Capture the cell that displays the provided text and extract its (X, Y) central coordinate. 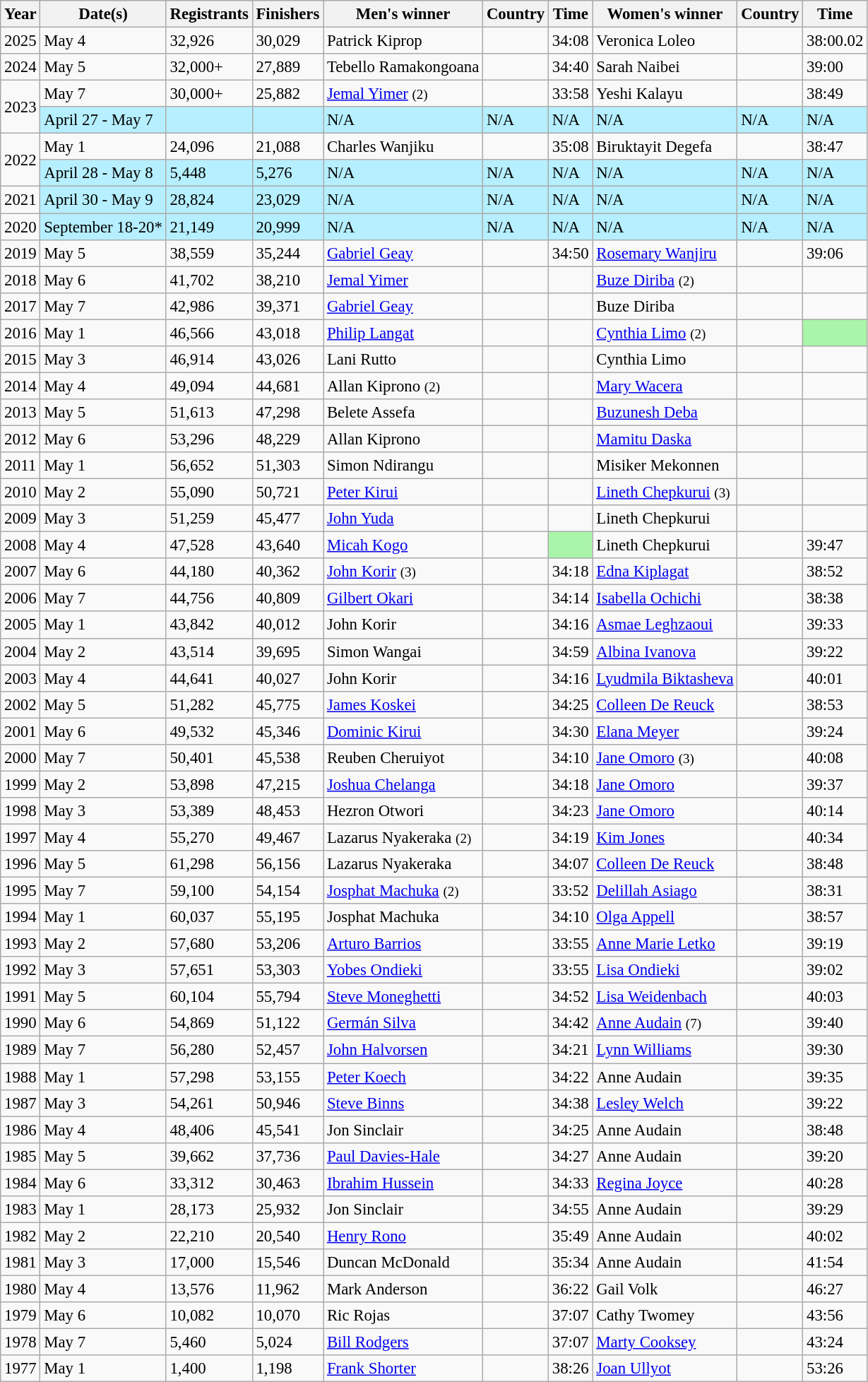
30,029 (287, 41)
Peter Kirui (403, 492)
43,018 (287, 333)
53,206 (287, 944)
56,156 (287, 864)
32,000+ (209, 67)
38,559 (209, 253)
September 18-20* (103, 227)
49,094 (209, 386)
44,756 (209, 598)
John Yuda (403, 519)
Arturo Barrios (403, 944)
2007 (20, 572)
2012 (20, 439)
49,467 (287, 837)
Ric Rojas (403, 1316)
Biruktayit Degefa (665, 147)
38:57 (835, 917)
Cynthia Limo (665, 360)
2008 (20, 545)
48,453 (287, 811)
40,362 (287, 572)
2004 (20, 651)
Lyudmila Biktasheva (665, 678)
2019 (20, 253)
60,037 (209, 917)
34:38 (571, 1103)
30,000+ (209, 94)
Lineth Chepkurui (3) (665, 492)
2024 (20, 67)
46,914 (209, 360)
Elana Meyer (665, 731)
Cynthia Limo (2) (665, 333)
1999 (20, 784)
5,276 (287, 173)
Jemal Yimer (403, 280)
35:08 (571, 147)
50,721 (287, 492)
40,027 (287, 678)
39:06 (835, 253)
39:30 (835, 1050)
34:59 (571, 651)
57,680 (209, 944)
45,346 (287, 731)
Buzunesh Deba (665, 413)
61,298 (209, 864)
2017 (20, 306)
39:37 (835, 784)
Allan Kiprono (403, 439)
42,986 (209, 306)
38:00.02 (835, 41)
38:47 (835, 147)
39:02 (835, 970)
43:56 (835, 1316)
34:52 (571, 997)
44,641 (209, 678)
34:40 (571, 67)
38:53 (835, 704)
40:34 (835, 837)
45,541 (287, 1130)
53,303 (287, 970)
54,261 (209, 1103)
59,100 (209, 891)
55,195 (287, 917)
40:14 (835, 811)
Gail Volk (665, 1289)
Yeshi Kalayu (665, 94)
Josphat Machuka (403, 917)
1997 (20, 837)
34:50 (571, 253)
5,448 (209, 173)
Micah Kogo (403, 545)
38:52 (835, 572)
33:58 (571, 94)
39:40 (835, 1024)
1986 (20, 1130)
43,514 (209, 651)
2014 (20, 386)
38:31 (835, 891)
39,662 (209, 1156)
2020 (20, 227)
Yobes Ondieki (403, 970)
Lazarus Nyakeraka (403, 864)
34:19 (571, 837)
49,532 (209, 731)
34:14 (571, 598)
46,566 (209, 333)
Reuben Cheruiyot (403, 758)
Buze Diriba (2) (665, 280)
2003 (20, 678)
52,457 (287, 1050)
15,546 (287, 1263)
43,026 (287, 360)
Edna Kiplagat (665, 572)
Belete Assefa (403, 413)
39:29 (835, 1210)
Steve Binns (403, 1103)
Kim Jones (665, 837)
38,210 (287, 280)
1978 (20, 1342)
1990 (20, 1024)
39:20 (835, 1156)
Lynn Williams (665, 1050)
40,809 (287, 598)
55,270 (209, 837)
April 28 - May 8 (103, 173)
43:24 (835, 1342)
50,946 (287, 1103)
39,695 (287, 651)
Simon Ndirangu (403, 466)
Gilbert Okari (403, 598)
55,794 (287, 997)
2015 (20, 360)
54,869 (209, 1024)
1,198 (287, 1369)
46:27 (835, 1289)
51,303 (287, 466)
45,538 (287, 758)
53:26 (835, 1369)
Buze Diriba (665, 306)
23,029 (287, 200)
5,460 (209, 1342)
34:55 (571, 1210)
Women's winner (665, 14)
1992 (20, 970)
Philip Langat (403, 333)
38:38 (835, 598)
James Koskei (403, 704)
Albina Ivanova (665, 651)
Lisa Ondieki (665, 970)
Finishers (287, 14)
Date(s) (103, 14)
43,640 (287, 545)
Anne Marie Letko (665, 944)
Patrick Kiprop (403, 41)
37,736 (287, 1156)
41,702 (209, 280)
Josphat Machuka (2) (403, 891)
40,012 (287, 625)
2023 (20, 107)
Dominic Kirui (403, 731)
30,463 (287, 1183)
Lani Rutto (403, 360)
10,070 (287, 1316)
54,154 (287, 891)
50,401 (209, 758)
Allan Kiprono (2) (403, 386)
44,180 (209, 572)
1989 (20, 1050)
1991 (20, 997)
Ibrahim Hussein (403, 1183)
Charles Wanjiku (403, 147)
28,824 (209, 200)
47,215 (287, 784)
1982 (20, 1236)
1981 (20, 1263)
40:02 (835, 1236)
56,652 (209, 466)
1977 (20, 1369)
1984 (20, 1183)
Simon Wangai (403, 651)
11,962 (287, 1289)
2010 (20, 492)
34:22 (571, 1077)
39:19 (835, 944)
57,298 (209, 1077)
Joshua Chelanga (403, 784)
20,999 (287, 227)
57,651 (209, 970)
55,090 (209, 492)
47,298 (287, 413)
1,400 (209, 1369)
34:07 (571, 864)
2018 (20, 280)
2002 (20, 704)
Cathy Twomey (665, 1316)
1985 (20, 1156)
51,122 (287, 1024)
47,528 (209, 545)
53,296 (209, 439)
21,088 (287, 147)
13,576 (209, 1289)
Germán Silva (403, 1024)
34:08 (571, 41)
Duncan McDonald (403, 1263)
1987 (20, 1103)
35:34 (571, 1263)
39,371 (287, 306)
38:49 (835, 94)
22,210 (209, 1236)
2013 (20, 413)
Mary Wacera (665, 386)
Mark Anderson (403, 1289)
Joan Ullyot (665, 1369)
53,898 (209, 784)
27,889 (287, 67)
Year (20, 14)
44,681 (287, 386)
39:47 (835, 545)
34:21 (571, 1050)
Registrants (209, 14)
60,104 (209, 997)
Lisa Weidenbach (665, 997)
2022 (20, 160)
Isabella Ochichi (665, 598)
1994 (20, 917)
Misiker Mekonnen (665, 466)
48,229 (287, 439)
1995 (20, 891)
Delillah Asiago (665, 891)
24,096 (209, 147)
Rosemary Wanjiru (665, 253)
1998 (20, 811)
2011 (20, 466)
21,149 (209, 227)
Lazarus Nyakeraka (2) (403, 837)
1996 (20, 864)
48,406 (209, 1130)
53,389 (209, 811)
34:23 (571, 811)
56,280 (209, 1050)
25,882 (287, 94)
38:26 (571, 1369)
25,932 (287, 1210)
Paul Davies-Hale (403, 1156)
2025 (20, 41)
34:42 (571, 1024)
2006 (20, 598)
43,842 (209, 625)
17,000 (209, 1263)
51,282 (209, 704)
35:49 (571, 1236)
2000 (20, 758)
Frank Shorter (403, 1369)
51,259 (209, 519)
36:22 (571, 1289)
39:00 (835, 67)
2021 (20, 200)
John Korir (3) (403, 572)
Tebello Ramakongoana (403, 67)
Regina Joyce (665, 1183)
John Halvorsen (403, 1050)
Lesley Welch (665, 1103)
39:35 (835, 1077)
35,244 (287, 253)
34:30 (571, 731)
40:28 (835, 1183)
34:33 (571, 1183)
53,155 (287, 1077)
Olga Appell (665, 917)
39:33 (835, 625)
Sarah Naibei (665, 67)
33,312 (209, 1183)
2001 (20, 731)
1993 (20, 944)
28,173 (209, 1210)
41:54 (835, 1263)
Peter Koech (403, 1077)
51,613 (209, 413)
40:03 (835, 997)
Jemal Yimer (2) (403, 94)
5,024 (287, 1342)
1983 (20, 1210)
33:52 (571, 891)
April 30 - May 9 (103, 200)
Marty Cooksey (665, 1342)
Henry Rono (403, 1236)
Mamitu Daska (665, 439)
32,926 (209, 41)
1988 (20, 1077)
10,082 (209, 1316)
45,477 (287, 519)
45,775 (287, 704)
20,540 (287, 1236)
Asmae Leghzaoui (665, 625)
40:08 (835, 758)
39:24 (835, 731)
Hezron Otwori (403, 811)
April 27 - May 7 (103, 120)
1980 (20, 1289)
1979 (20, 1316)
34:27 (571, 1156)
2009 (20, 519)
40:01 (835, 678)
Anne Audain (7) (665, 1024)
Steve Moneghetti (403, 997)
2005 (20, 625)
Jane Omoro (3) (665, 758)
2016 (20, 333)
Men's winner (403, 14)
Veronica Loleo (665, 41)
Bill Rodgers (403, 1342)
